Identify which cell holds the provided text, then report its [x, y] central coordinate. 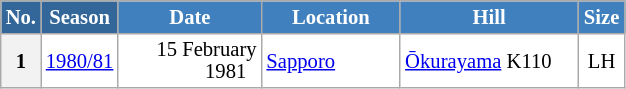
Hill [489, 16]
Ōkurayama K110 [489, 60]
Location [330, 16]
Date [190, 16]
1 [21, 60]
LH [602, 60]
Sapporo [330, 60]
No. [21, 16]
15 February 1981 [190, 60]
Size [602, 16]
1980/81 [80, 60]
Season [80, 16]
